Determine the [X, Y] coordinate at the center of the cell enclosing the given text.  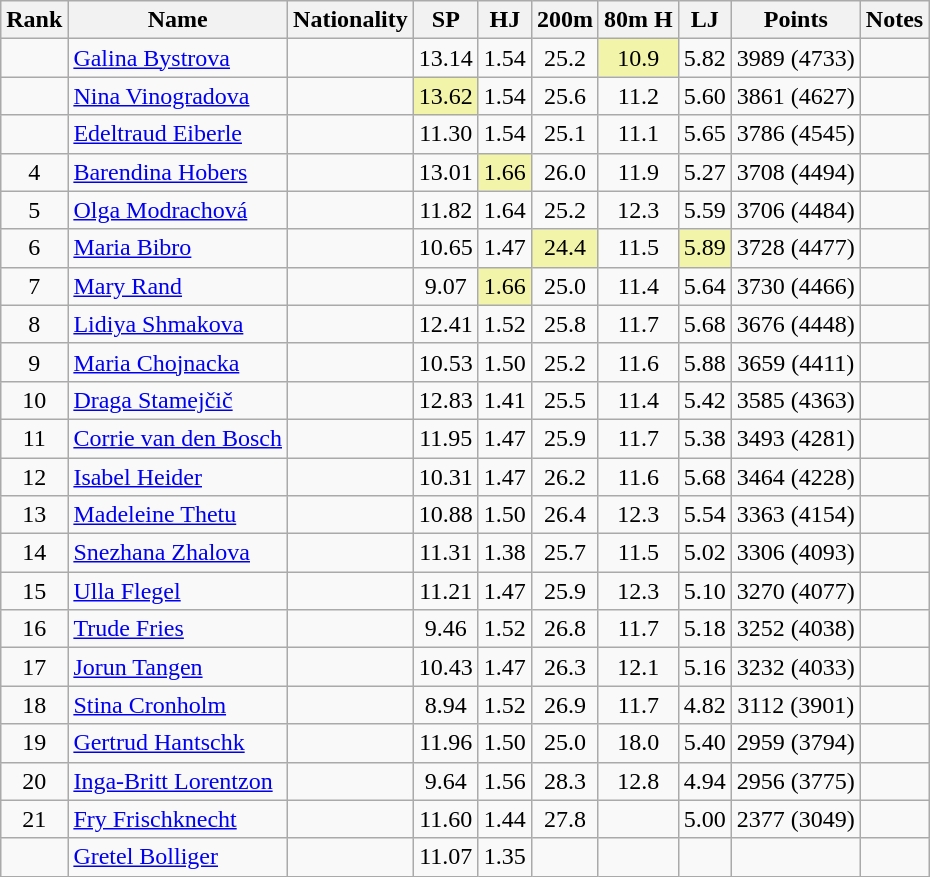
12.41 [446, 324]
26.4 [564, 515]
11.31 [446, 553]
3306 (4093) [796, 553]
4.82 [704, 705]
1.44 [504, 819]
Rank [34, 20]
16 [34, 629]
1.35 [504, 857]
3112 (3901) [796, 705]
5.00 [704, 819]
12.8 [638, 781]
4 [34, 172]
Ulla Flegel [178, 591]
3464 (4228) [796, 477]
5 [34, 210]
5.59 [704, 210]
5.54 [704, 515]
2956 (3775) [796, 781]
Fry Frischknecht [178, 819]
Galina Bystrova [178, 58]
13.14 [446, 58]
Madeleine Thetu [178, 515]
11.9 [638, 172]
15 [34, 591]
9.46 [446, 629]
Edeltraud Eiberle [178, 134]
25.6 [564, 96]
20 [34, 781]
Draga Stamejčič [178, 400]
10.9 [638, 58]
5.27 [704, 172]
3232 (4033) [796, 667]
25.8 [564, 324]
11.21 [446, 591]
Snezhana Zhalova [178, 553]
17 [34, 667]
Jorun Tangen [178, 667]
5.40 [704, 743]
12.83 [446, 400]
25.5 [564, 400]
28.3 [564, 781]
Barendina Hobers [178, 172]
5.82 [704, 58]
3730 (4466) [796, 286]
11.60 [446, 819]
1.64 [504, 210]
Inga-Britt Lorentzon [178, 781]
25.1 [564, 134]
11.2 [638, 96]
Maria Bibro [178, 248]
3270 (4077) [796, 591]
5.16 [704, 667]
8 [34, 324]
Gretel Bolliger [178, 857]
5.42 [704, 400]
24.4 [564, 248]
4.94 [704, 781]
Stina Cronholm [178, 705]
3728 (4477) [796, 248]
26.9 [564, 705]
HJ [504, 20]
Trude Fries [178, 629]
26.2 [564, 477]
26.3 [564, 667]
5.10 [704, 591]
10.88 [446, 515]
Lidiya Shmakova [178, 324]
Points [796, 20]
Nina Vinogradova [178, 96]
13 [34, 515]
19 [34, 743]
1.38 [504, 553]
2377 (3049) [796, 819]
Corrie van den Bosch [178, 438]
21 [34, 819]
3363 (4154) [796, 515]
5.02 [704, 553]
3706 (4484) [796, 210]
8.94 [446, 705]
11.95 [446, 438]
11.82 [446, 210]
12 [34, 477]
5.65 [704, 134]
10.65 [446, 248]
18 [34, 705]
9.64 [446, 781]
3493 (4281) [796, 438]
5.18 [704, 629]
5.88 [704, 362]
Maria Chojnacka [178, 362]
12.1 [638, 667]
SP [446, 20]
10.53 [446, 362]
26.8 [564, 629]
13.01 [446, 172]
Name [178, 20]
10 [34, 400]
26.0 [564, 172]
LJ [704, 20]
18.0 [638, 743]
Gertrud Hantschk [178, 743]
200m [564, 20]
Olga Modrachová [178, 210]
Isabel Heider [178, 477]
Mary Rand [178, 286]
5.60 [704, 96]
11 [34, 438]
5.38 [704, 438]
9.07 [446, 286]
3989 (4733) [796, 58]
Nationality [351, 20]
3861 (4627) [796, 96]
2959 (3794) [796, 743]
10.31 [446, 477]
7 [34, 286]
80m H [638, 20]
3708 (4494) [796, 172]
1.56 [504, 781]
11.30 [446, 134]
11.1 [638, 134]
14 [34, 553]
5.89 [704, 248]
11.07 [446, 857]
11.96 [446, 743]
5.64 [704, 286]
6 [34, 248]
Notes [894, 20]
27.8 [564, 819]
13.62 [446, 96]
3585 (4363) [796, 400]
3659 (4411) [796, 362]
3252 (4038) [796, 629]
9 [34, 362]
1.41 [504, 400]
10.43 [446, 667]
25.7 [564, 553]
3786 (4545) [796, 134]
3676 (4448) [796, 324]
